Return the [x, y] coordinate for the center point of the cell that contains the specified text.  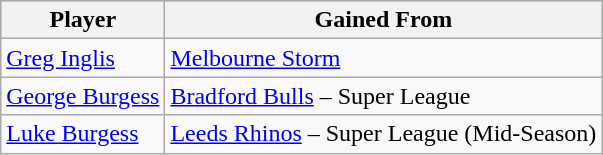
George Burgess [83, 96]
Gained From [384, 20]
Melbourne Storm [384, 58]
Luke Burgess [83, 134]
Leeds Rhinos – Super League (Mid-Season) [384, 134]
Bradford Bulls – Super League [384, 96]
Player [83, 20]
Greg Inglis [83, 58]
